Extract the [x, y] coordinate from the center of the cell holding the provided text.  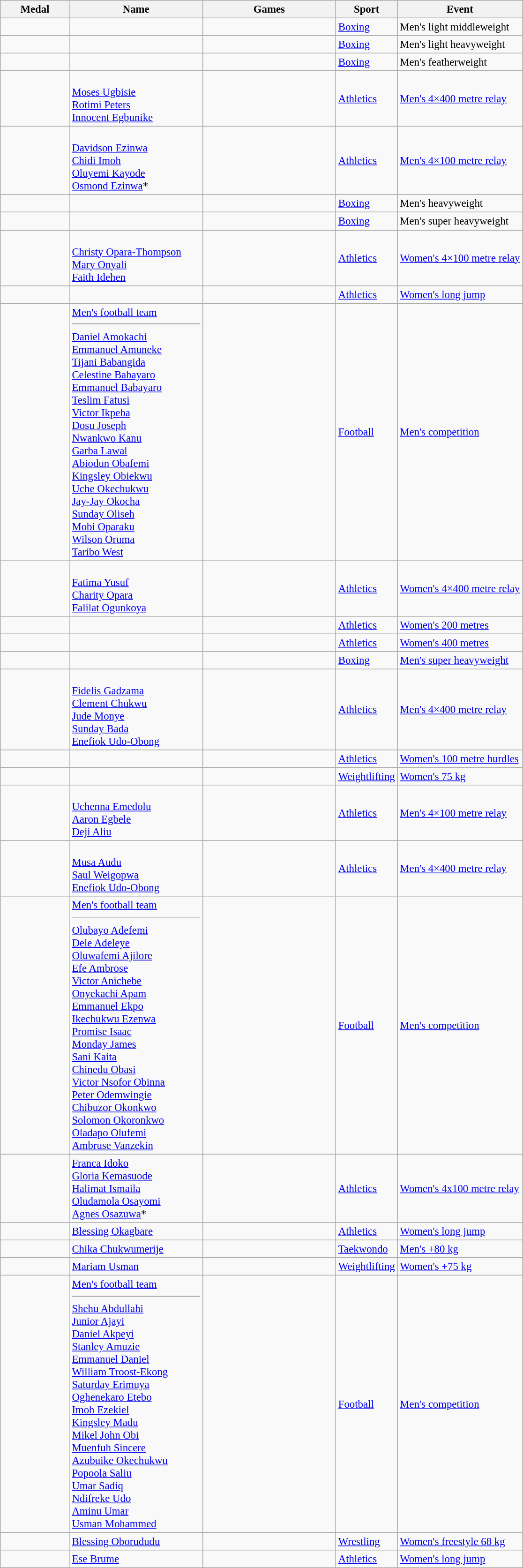
Men's heavyweight [460, 204]
Women's +75 kg [460, 1267]
Blessing Oborududu [136, 1542]
Men's light heavyweight [460, 45]
Blessing Okagbare [136, 1231]
Women's freestyle 68 kg [460, 1542]
Fatima YusufCharity OparaFalilat Ogunkoya [136, 589]
Event [460, 9]
Games [269, 9]
Christy Opara-ThompsonMary OnyaliFaith Idehen [136, 258]
Women's 75 kg [460, 777]
Sport [366, 9]
Women's 4x100 metre relay [460, 1188]
Uchenna EmedoluAaron EgbeleDeji Aliu [136, 813]
Medal [35, 9]
Name [136, 9]
Women's 4×400 metre relay [460, 589]
Women's 4×100 metre relay [460, 258]
Davidson EzinwaChidi ImohOluyemi KayodeOsmond Ezinwa* [136, 161]
Men's featherweight [460, 62]
Men's +80 kg [460, 1249]
Women's 200 metres [460, 625]
Taekwondo [366, 1249]
Franca IdokoGloria KemasuodeHalimat IsmailaOludamola OsayomiAgnes Osazuwa* [136, 1188]
Mariam Usman [136, 1267]
Musa AuduSaul WeigopwaEnefiok Udo-Obong [136, 869]
Men's light middleweight [460, 27]
Chika Chukwumerije [136, 1249]
Women's 100 metre hurdles [460, 759]
Fidelis GadzamaClement ChukwuJude MonyeSunday BadaEnefiok Udo-Obong [136, 710]
Wrestling [366, 1542]
Moses UgbisieRotimi PetersInnocent Egbunike [136, 98]
Ese Brume [136, 1559]
Women's 400 metres [460, 643]
